Search for the cell housing the specified text and yield its (x, y) center coordinate. 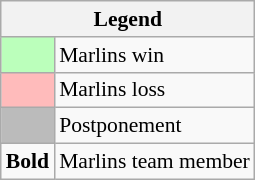
Legend (128, 19)
Marlins loss (154, 90)
Marlins team member (154, 162)
Marlins win (154, 55)
Bold (28, 162)
Postponement (154, 126)
